Extract the [X, Y] coordinate from the center of the cell holding the provided text.  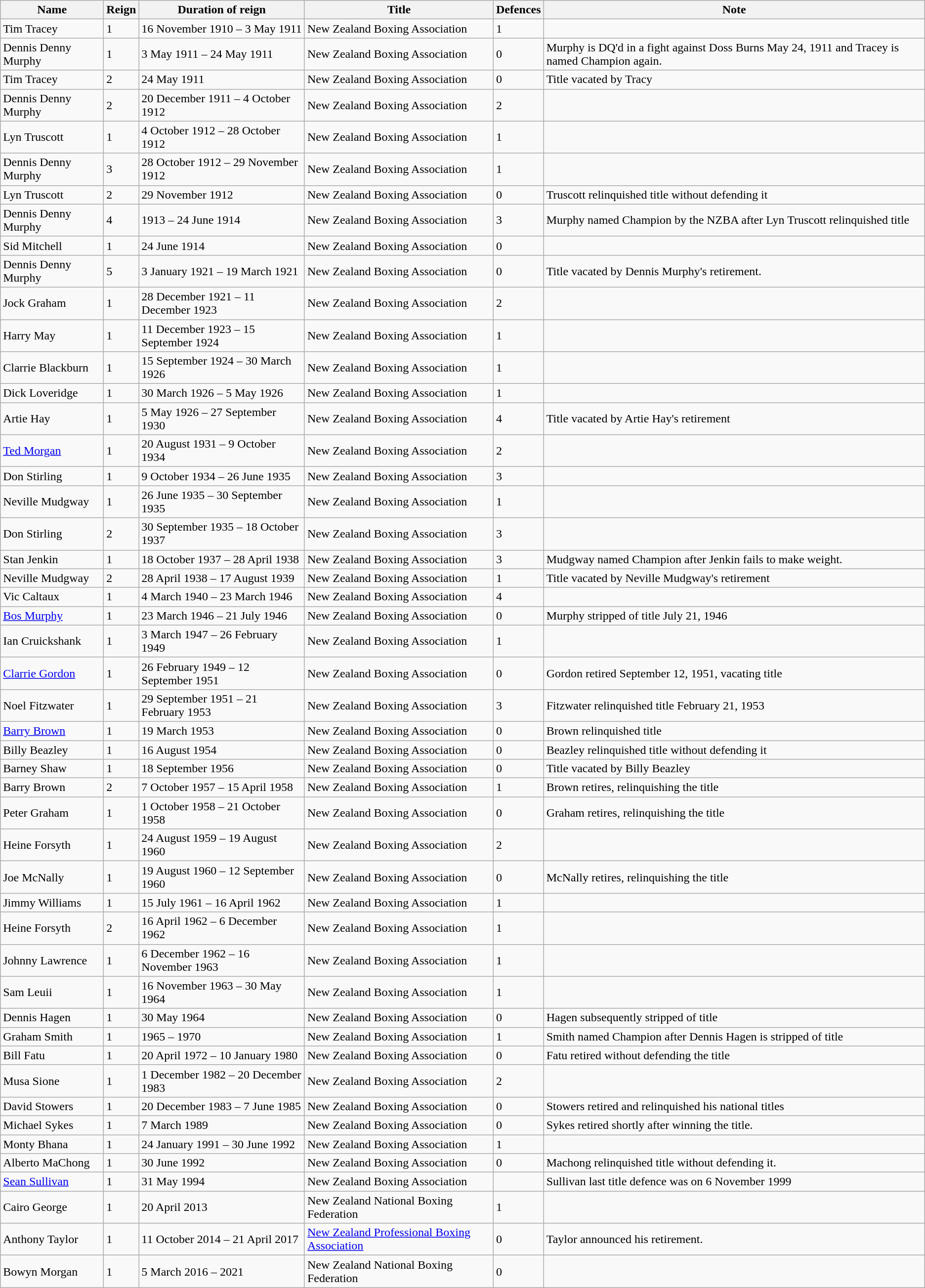
1913 – 24 June 1914 [222, 220]
Clarrie Gordon [52, 673]
Bowyn Morgan [52, 1272]
Beazley relinquished title without defending it [734, 749]
Harry May [52, 335]
5 [122, 271]
24 August 1959 – 19 August 1960 [222, 845]
24 January 1991 – 30 June 1992 [222, 1144]
Jock Graham [52, 303]
Truscott relinquished title without defending it [734, 195]
16 April 1962 – 6 December 1962 [222, 928]
Brown relinquished title [734, 731]
Stan Jenkin [52, 559]
30 March 1926 – 5 May 1926 [222, 393]
Graham Smith [52, 1037]
30 September 1935 – 18 October 1937 [222, 534]
Dick Loveridge [52, 393]
Defences [518, 10]
20 August 1931 – 9 October 1934 [222, 451]
Murphy named Champion by the NZBA after Lyn Truscott relinquished title [734, 220]
Sykes retired shortly after winning the title. [734, 1125]
11 December 1923 – 15 September 1924 [222, 335]
19 August 1960 – 12 September 1960 [222, 877]
Bos Murphy [52, 616]
Mudgway named Champion after Jenkin fails to make weight. [734, 559]
Duration of reign [222, 10]
David Stowers [52, 1106]
McNally retires, relinquishing the title [734, 877]
Graham retires, relinquishing the title [734, 813]
Jimmy Williams [52, 903]
Title [399, 10]
30 June 1992 [222, 1163]
18 October 1937 – 28 April 1938 [222, 559]
Billy Beazley [52, 749]
Barney Shaw [52, 769]
Cairo George [52, 1207]
5 March 2016 – 2021 [222, 1272]
Note [734, 10]
Peter Graham [52, 813]
New Zealand Professional Boxing Association [399, 1239]
4 October 1912 – 28 October 1912 [222, 137]
Name [52, 10]
16 November 1963 – 30 May 1964 [222, 992]
Taylor announced his retirement. [734, 1239]
Fitzwater relinquished title February 21, 1953 [734, 706]
Title vacated by Artie Hay's retirement [734, 419]
26 February 1949 – 12 September 1951 [222, 673]
Artie Hay [52, 419]
30 May 1964 [222, 1018]
3 May 1911 – 24 May 1911 [222, 54]
Murphy is DQ'd in a fight against Doss Burns May 24, 1911 and Tracey is named Champion again. [734, 54]
Smith named Champion after Dennis Hagen is stripped of title [734, 1037]
Ian Cruickshank [52, 641]
9 October 1934 – 26 June 1935 [222, 476]
Michael Sykes [52, 1125]
Murphy stripped of title July 21, 1946 [734, 616]
Sam Leuii [52, 992]
Brown retires, relinquishing the title [734, 788]
Bill Fatu [52, 1055]
28 December 1921 – 11 December 1923 [222, 303]
5 May 1926 – 27 September 1930 [222, 419]
3 January 1921 – 19 March 1921 [222, 271]
20 December 1911 – 4 October 1912 [222, 105]
Johnny Lawrence [52, 960]
29 September 1951 – 21 February 1953 [222, 706]
1965 – 1970 [222, 1037]
24 June 1914 [222, 246]
Machong relinquished title without defending it. [734, 1163]
1 December 1982 – 20 December 1983 [222, 1081]
Stowers retired and relinquished his national titles [734, 1106]
Title vacated by Neville Mudgway's retirement [734, 578]
24 May 1911 [222, 80]
Title vacated by Tracy [734, 80]
26 June 1935 – 30 September 1935 [222, 502]
15 July 1961 – 16 April 1962 [222, 903]
Reign [122, 10]
7 March 1989 [222, 1125]
11 October 2014 – 21 April 2017 [222, 1239]
28 October 1912 – 29 November 1912 [222, 169]
Title vacated by Billy Beazley [734, 769]
7 October 1957 – 15 April 1958 [222, 788]
Hagen subsequently stripped of title [734, 1018]
19 March 1953 [222, 731]
4 March 1940 – 23 March 1946 [222, 597]
6 December 1962 – 16 November 1963 [222, 960]
31 May 1994 [222, 1182]
Joe McNally [52, 877]
20 April 1972 – 10 January 1980 [222, 1055]
29 November 1912 [222, 195]
Musa Sione [52, 1081]
Dennis Hagen [52, 1018]
23 March 1946 – 21 July 1946 [222, 616]
Noel Fitzwater [52, 706]
Clarrie Blackburn [52, 368]
Sean Sullivan [52, 1182]
1 October 1958 – 21 October 1958 [222, 813]
20 April 2013 [222, 1207]
Title vacated by Dennis Murphy's retirement. [734, 271]
20 December 1983 – 7 June 1985 [222, 1106]
28 April 1938 – 17 August 1939 [222, 578]
Monty Bhana [52, 1144]
16 November 1910 – 3 May 1911 [222, 29]
16 August 1954 [222, 749]
Ted Morgan [52, 451]
15 September 1924 – 30 March 1926 [222, 368]
Fatu retired without defending the title [734, 1055]
Alberto MaChong [52, 1163]
Sid Mitchell [52, 246]
Anthony Taylor [52, 1239]
3 March 1947 – 26 February 1949 [222, 641]
Sullivan last title defence was on 6 November 1999 [734, 1182]
Vic Caltaux [52, 597]
Gordon retired September 12, 1951, vacating title [734, 673]
18 September 1956 [222, 769]
